Search for the cell housing the specified text and yield its (x, y) center coordinate. 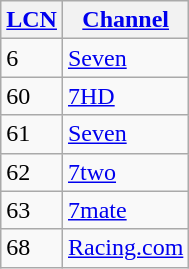
68 (32, 248)
6 (32, 58)
61 (32, 134)
63 (32, 210)
7two (125, 172)
60 (32, 96)
62 (32, 172)
Channel (125, 20)
LCN (32, 20)
7mate (125, 210)
Racing.com (125, 248)
7HD (125, 96)
